Pinpoint the cell where the given text exists, returning its (x, y) midpoint coordinate. 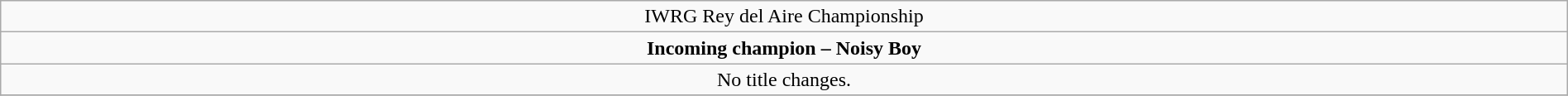
IWRG Rey del Aire Championship (784, 17)
No title changes. (784, 79)
Incoming champion – Noisy Boy (784, 48)
